Provide the [X, Y] coordinate of the cell's center where the given text is located.  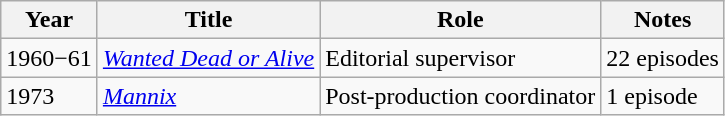
Editorial supervisor [460, 58]
22 episodes [663, 58]
Wanted Dead or Alive [208, 58]
1960−61 [50, 58]
Post-production coordinator [460, 96]
1 episode [663, 96]
Mannix [208, 96]
Role [460, 20]
Title [208, 20]
1973 [50, 96]
Notes [663, 20]
Year [50, 20]
